Pinpoint the cell where the given text exists, returning its (x, y) midpoint coordinate. 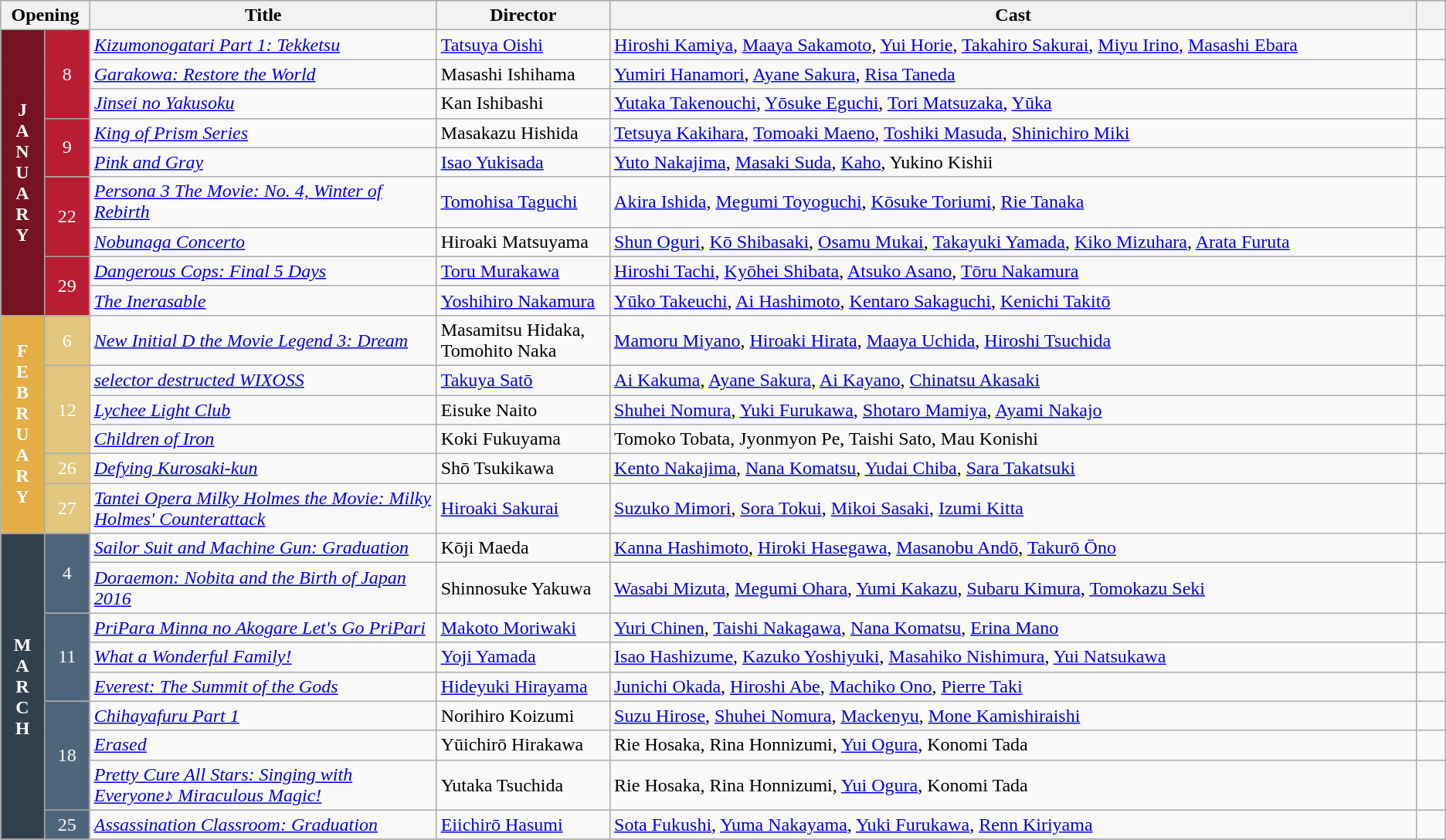
Tatsuya Oishi (523, 45)
Hiroaki Matsuyama (523, 242)
Yutaka Tsuchida (523, 784)
Kento Nakajima, Nana Komatsu, Yudai Chiba, Sara Takatsuki (1013, 469)
6 (66, 340)
22 (66, 216)
Hiroaki Sakurai (523, 508)
Masamitsu Hidaka, Tomohito Naka (523, 340)
Assassination Classroom: Graduation (263, 825)
Pink and Gray (263, 162)
25 (66, 825)
Defying Kurosaki-kun (263, 469)
Masashi Ishihama (523, 74)
The Inerasable (263, 300)
4 (66, 573)
Tomohisa Taguchi (523, 202)
FEBRUARY (23, 424)
Shun Oguri, Kō Shibasaki, Osamu Mukai, Takayuki Yamada, Kiko Mizuhara, Arata Furuta (1013, 242)
Suzuko Mimori, Sora Tokui, Mikoi Sasaki, Izumi Kitta (1013, 508)
Everest: The Summit of the Gods (263, 686)
29 (66, 286)
Mamoru Miyano, Hiroaki Hirata, Maaya Uchida, Hiroshi Tsuchida (1013, 340)
King of Prism Series (263, 133)
Yuri Chinen, Taishi Nakagawa, Nana Komatsu, Erina Mano (1013, 628)
Persona 3 The Movie: No. 4, Winter of Rebirth (263, 202)
9 (66, 147)
27 (66, 508)
Norihiro Koizumi (523, 716)
Opening (45, 15)
11 (66, 657)
Director (523, 15)
Nobunaga Concerto (263, 242)
PriPara Minna no Akogare Let's Go PriPari (263, 628)
Tantei Opera Milky Holmes the Movie: Milky Holmes' Counterattack (263, 508)
What a Wonderful Family! (263, 657)
18 (66, 755)
Makoto Moriwaki (523, 628)
Tomoko Tobata, Jyonmyon Pe, Taishi Sato, Mau Konishi (1013, 439)
Sailor Suit and Machine Gun: Graduation (263, 548)
Eiichirō Hasumi (523, 825)
Eisuke Naito (523, 410)
Yuto Nakajima, Masaki Suda, Kaho, Yukino Kishii (1013, 162)
Suzu Hirose, Shuhei Nomura, Mackenyu, Mone Kamishiraishi (1013, 716)
Title (263, 15)
Garakowa: Restore the World (263, 74)
Isao Yukisada (523, 162)
Erased (263, 745)
selector destructed WIXOSS (263, 380)
Dangerous Cops: Final 5 Days (263, 271)
Shuhei Nomura, Yuki Furukawa, Shotaro Mamiya, Ayami Nakajo (1013, 410)
Kan Ishibashi (523, 103)
Sota Fukushi, Yuma Nakayama, Yuki Furukawa, Renn Kiriyama (1013, 825)
Toru Murakawa (523, 271)
Kōji Maeda (523, 548)
Kanna Hashimoto, Hiroki Hasegawa, Masanobu Andō, Takurō Ōno (1013, 548)
Cast (1013, 15)
Wasabi Mizuta, Megumi Ohara, Yumi Kakazu, Subaru Kimura, Tomokazu Seki (1013, 588)
Chihayafuru Part 1 (263, 716)
Koki Fukuyama (523, 439)
Masakazu Hishida (523, 133)
Shinnosuke Yakuwa (523, 588)
Yoshihiro Nakamura (523, 300)
Isao Hashizume, Kazuko Yoshiyuki, Masahiko Nishimura, Yui Natsukawa (1013, 657)
Ai Kakuma, Ayane Sakura, Ai Kayano, Chinatsu Akasaki (1013, 380)
Hideyuki Hirayama (523, 686)
Doraemon: Nobita and the Birth of Japan 2016 (263, 588)
Jinsei no Yakusoku (263, 103)
26 (66, 469)
Hiroshi Tachi, Kyōhei Shibata, Atsuko Asano, Tōru Nakamura (1013, 271)
Hiroshi Kamiya, Maaya Sakamoto, Yui Horie, Takahiro Sakurai, Miyu Irino, Masashi Ebara (1013, 45)
JANUARY (23, 173)
Yoji Yamada (523, 657)
Lychee Light Club (263, 410)
Junichi Okada, Hiroshi Abe, Machiko Ono, Pierre Taki (1013, 686)
Yūko Takeuchi, Ai Hashimoto, Kentaro Sakaguchi, Kenichi Takitō (1013, 300)
MARCH (23, 687)
New Initial D the Movie Legend 3: Dream (263, 340)
Tetsuya Kakihara, Tomoaki Maeno, Toshiki Masuda, Shinichiro Miki (1013, 133)
12 (66, 409)
Takuya Satō (523, 380)
8 (66, 74)
Akira Ishida, Megumi Toyoguchi, Kōsuke Toriumi, Rie Tanaka (1013, 202)
Pretty Cure All Stars: Singing with Everyone♪ Miraculous Magic! (263, 784)
Yutaka Takenouchi, Yōsuke Eguchi, Tori Matsuzaka, Yūka (1013, 103)
Yūichirō Hirakawa (523, 745)
Children of Iron (263, 439)
Kizumonogatari Part 1: Tekketsu (263, 45)
Shō Tsukikawa (523, 469)
Yumiri Hanamori, Ayane Sakura, Risa Taneda (1013, 74)
